Provide the [x, y] coordinate of the cell's center where the given text is located.  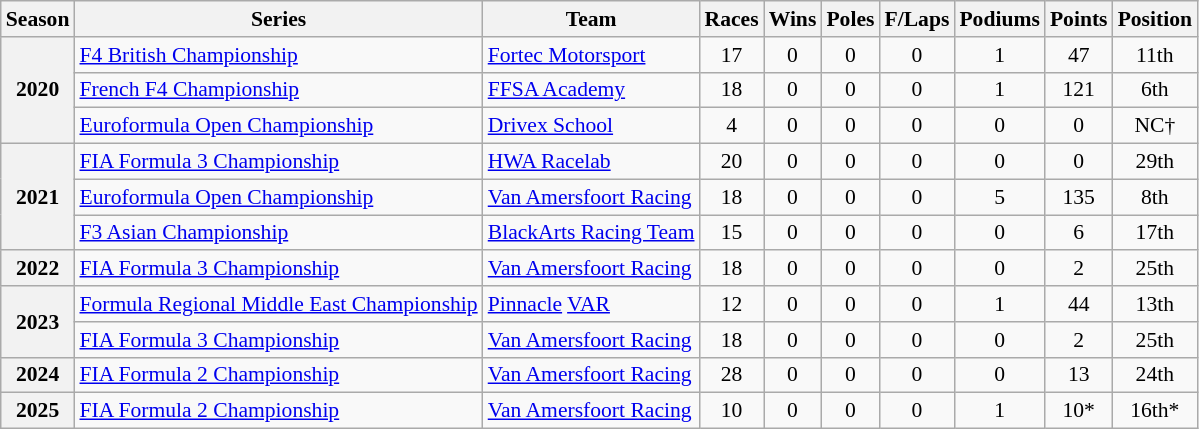
F4 British Championship [278, 55]
17 [732, 55]
2023 [38, 322]
2025 [38, 411]
28 [732, 375]
Position [1155, 19]
5 [1000, 197]
2024 [38, 375]
Formula Regional Middle East Championship [278, 304]
Team [592, 19]
29th [1155, 162]
Season [38, 19]
French F4 Championship [278, 90]
Races [732, 19]
2021 [38, 198]
2020 [38, 90]
Fortec Motorsport [592, 55]
24th [1155, 375]
Wins [793, 19]
20 [732, 162]
10 [732, 411]
F/Laps [916, 19]
Podiums [1000, 19]
13th [1155, 304]
BlackArts Racing Team [592, 233]
47 [1079, 55]
Drivex School [592, 126]
F3 Asian Championship [278, 233]
Pinnacle VAR [592, 304]
13 [1079, 375]
NC† [1155, 126]
Series [278, 19]
2022 [38, 269]
Poles [850, 19]
121 [1079, 90]
15 [732, 233]
10* [1079, 411]
12 [732, 304]
HWA Racelab [592, 162]
4 [732, 126]
135 [1079, 197]
8th [1155, 197]
11th [1155, 55]
FFSA Academy [592, 90]
6th [1155, 90]
16th* [1155, 411]
Points [1079, 19]
6 [1079, 233]
44 [1079, 304]
17th [1155, 233]
